Provide the (X, Y) coordinate of the cell's center where the given text is located.  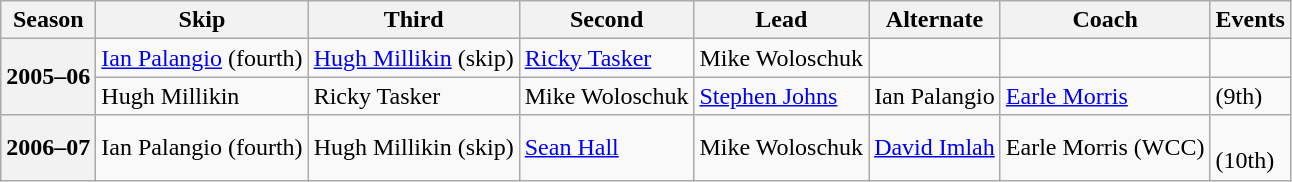
2005–06 (48, 77)
Hugh Millikin (202, 96)
2006–07 (48, 148)
Alternate (935, 20)
Season (48, 20)
Earle Morris (1105, 96)
Events (1250, 20)
(9th) (1250, 96)
David Imlah (935, 148)
Sean Hall (606, 148)
(10th) (1250, 148)
Third (414, 20)
Second (606, 20)
Lead (782, 20)
Skip (202, 20)
Ian Palangio (935, 96)
Coach (1105, 20)
Stephen Johns (782, 96)
Earle Morris (WCC) (1105, 148)
